Find where the given text appears and provide that cell's center as (x, y) coordinate. 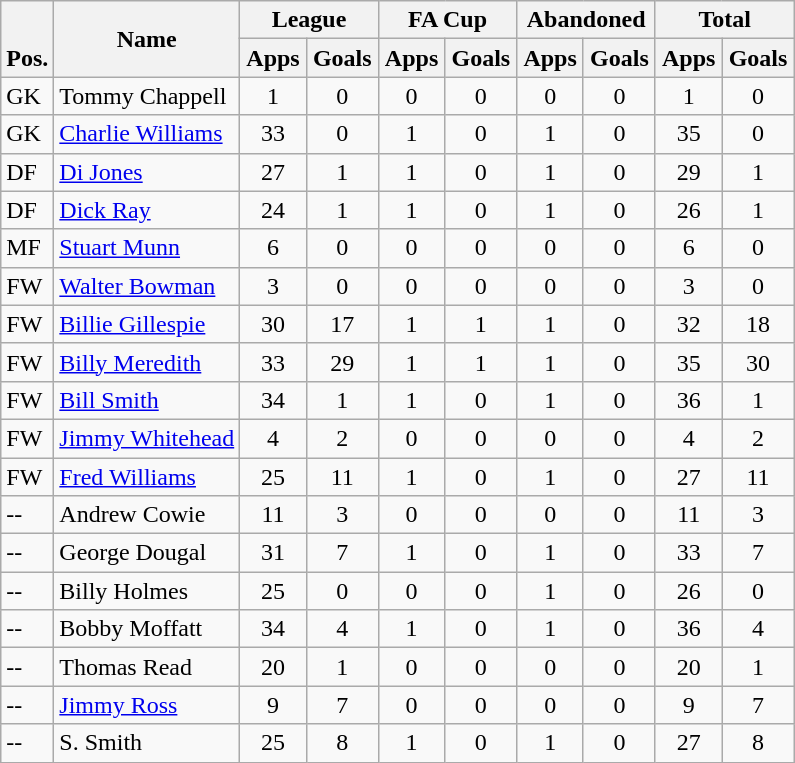
FA Cup (448, 20)
Dick Ray (147, 210)
S. Smith (147, 743)
Abandoned (586, 20)
George Dougal (147, 553)
Billie Gillespie (147, 324)
Billy Holmes (147, 591)
Jimmy Ross (147, 705)
Bill Smith (147, 400)
32 (688, 324)
17 (342, 324)
Name (147, 39)
18 (758, 324)
League (310, 20)
Thomas Read (147, 667)
MF (28, 248)
Charlie Williams (147, 134)
Billy Meredith (147, 362)
Bobby Moffatt (147, 629)
31 (274, 553)
Fred Williams (147, 477)
Di Jones (147, 172)
Jimmy Whitehead (147, 438)
Stuart Munn (147, 248)
24 (274, 210)
Walter Bowman (147, 286)
Tommy Chappell (147, 96)
Total (724, 20)
Andrew Cowie (147, 515)
Pos. (28, 39)
